Detect which cell encompasses the target text, then output its (X, Y) center coordinate. 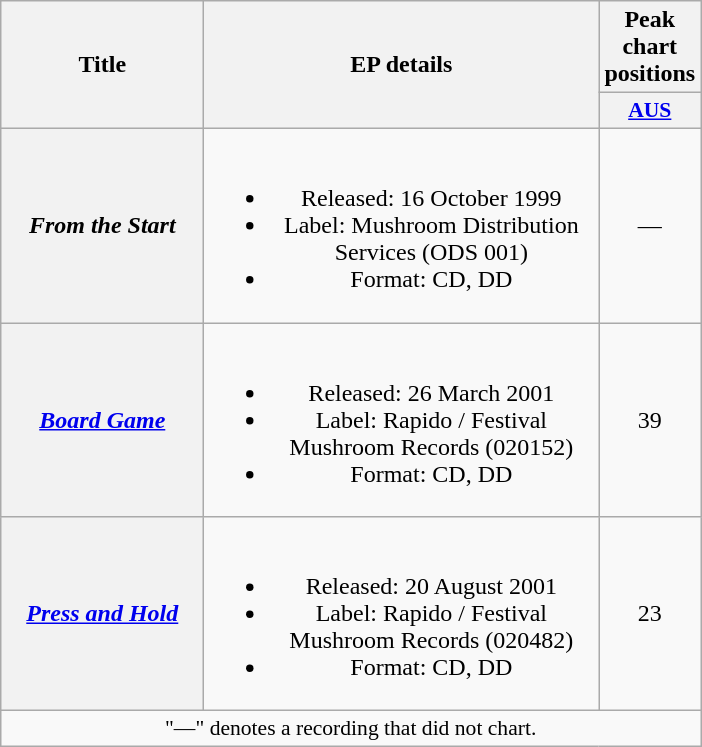
"—" denotes a recording that did not chart. (351, 729)
Released: 20 August 2001Label: Rapido / Festival Mushroom Records (020482)Format: CD, DD (402, 614)
— (650, 225)
23 (650, 614)
Press and Hold (102, 614)
39 (650, 419)
From the Start (102, 225)
Released: 16 October 1999Label: Mushroom Distribution Services (ODS 001)Format: CD, DD (402, 225)
Title (102, 65)
Board Game (102, 419)
EP details (402, 65)
AUS (650, 111)
Released: 26 March 2001Label: Rapido / Festival Mushroom Records (020152)Format: CD, DD (402, 419)
Peak chart positions (650, 47)
